Pinpoint the cell where the given text exists, returning its (x, y) midpoint coordinate. 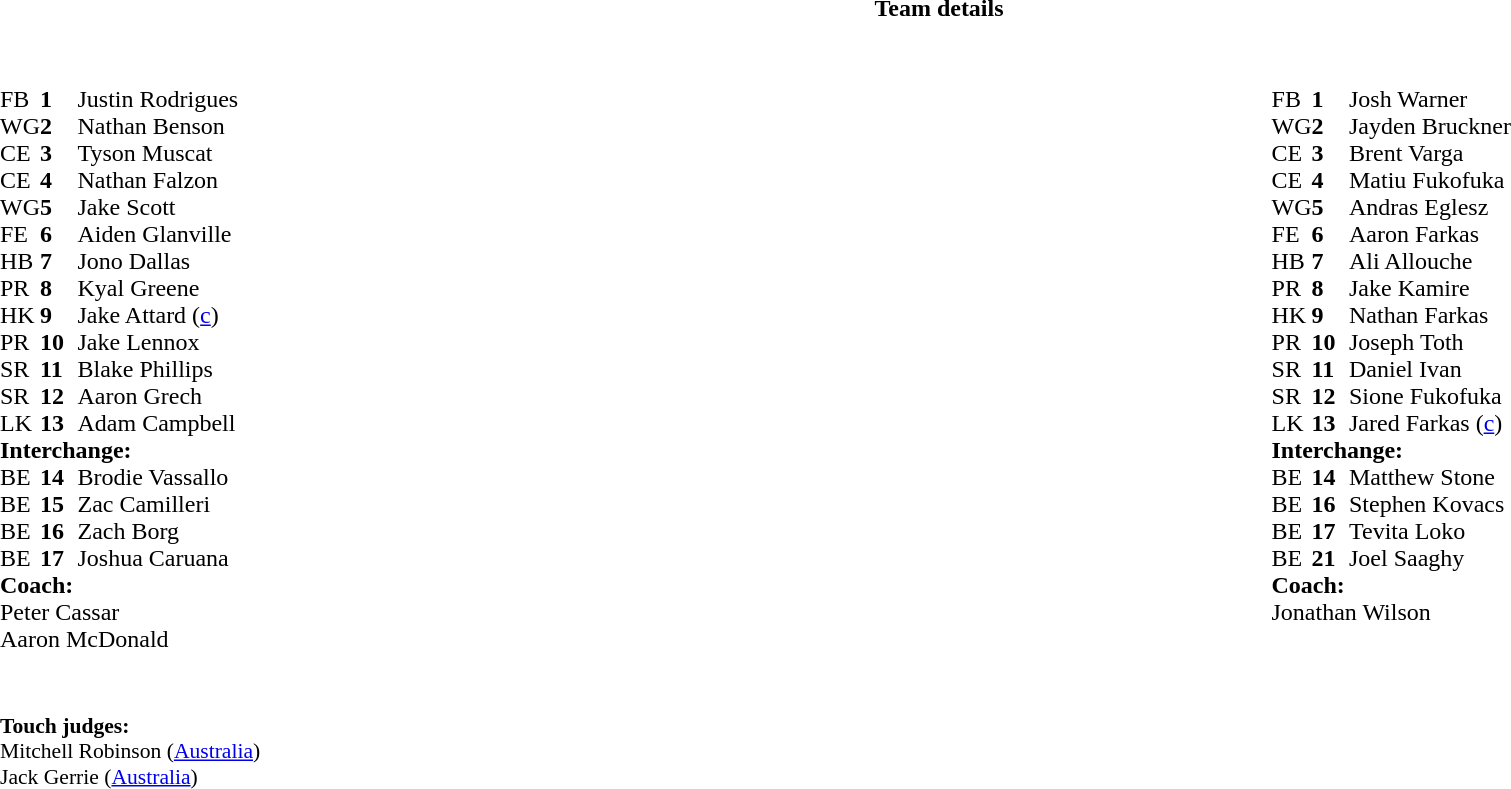
Nathan Benson (158, 126)
Joshua Caruana (158, 558)
Aiden Glanville (158, 234)
Brodie Vassallo (158, 478)
Jared Farkas (c) (1430, 424)
Jake Scott (158, 208)
Joseph Toth (1430, 342)
Joel Saaghy (1430, 558)
Zac Camilleri (158, 504)
Aaron Farkas (1430, 234)
21 (1331, 558)
Adam Campbell (158, 424)
Sione Fukofuka (1430, 396)
Stephen Kovacs (1430, 504)
Jayden Bruckner (1430, 126)
Peter Cassar Aaron McDonald (138, 626)
Aaron Grech (158, 396)
Jake Lennox (158, 342)
Andras Eglesz (1430, 208)
Justin Rodrigues (158, 100)
Matiu Fukofuka (1430, 180)
Matthew Stone (1430, 478)
Tevita Loko (1430, 532)
Jake Kamire (1430, 288)
Daniel Ivan (1430, 370)
Brent Varga (1430, 154)
15 (59, 504)
Zach Borg (158, 532)
Kyal Greene (158, 288)
Josh Warner (1430, 100)
Nathan Farkas (1430, 316)
Blake Phillips (158, 370)
Nathan Falzon (158, 180)
Ali Allouche (1430, 262)
Jono Dallas (158, 262)
Jake Attard (c) (158, 316)
Tyson Muscat (158, 154)
